Output the (X, Y) coordinate of the center of the cell containing the given text.  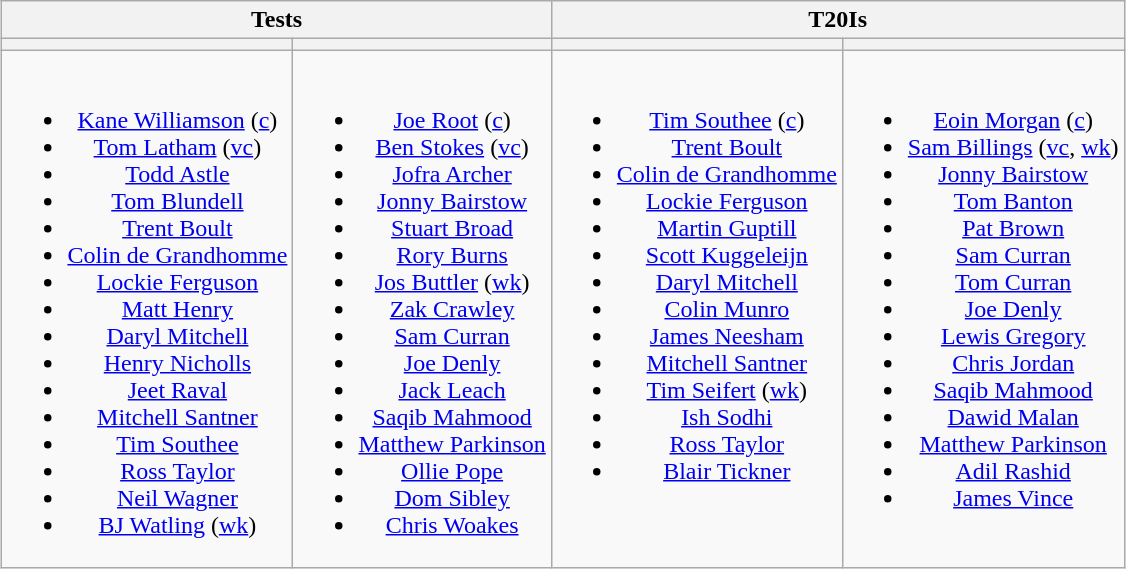
T20Is (838, 20)
Tests (276, 20)
